Provide the [X, Y] coordinate of the cell's center where the given text is located.  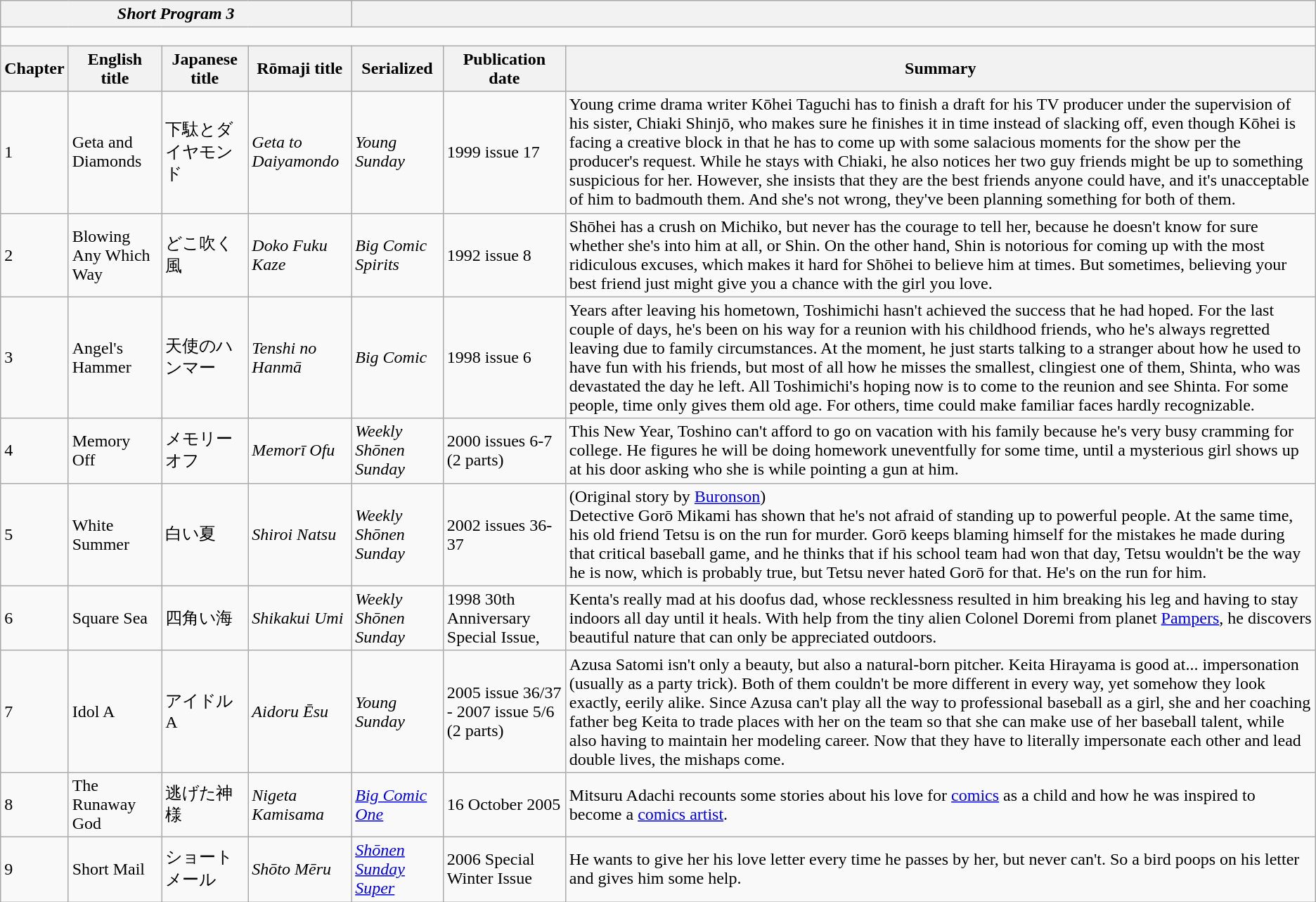
2000 issues 6-7 (2 parts) [504, 451]
Shōnen Sunday Super [398, 869]
どこ吹く風 [205, 255]
Square Sea [115, 618]
Mitsuru Adachi recounts some stories about his love for comics as a child and how he was inspired to become a comics artist. [941, 804]
Doko Fuku Kaze [299, 255]
Big Comic [398, 357]
Chapter [34, 69]
2002 issues 36-37 [504, 534]
Tenshi no Hanmā [299, 357]
He wants to give her his love letter every time he passes by her, but never can't. So a bird poops on his letter and gives him some help. [941, 869]
1999 issue 17 [504, 152]
8 [34, 804]
メモリーオフ [205, 451]
1998 issue 6 [504, 357]
7 [34, 711]
Blowing Any Which Way [115, 255]
1992 issue 8 [504, 255]
1998 30th Anniversary Special Issue, [504, 618]
4 [34, 451]
3 [34, 357]
Nigeta Kamisama [299, 804]
Serialized [398, 69]
English title [115, 69]
四角い海 [205, 618]
2006 Special Winter Issue [504, 869]
Geta to Daiyamondo [299, 152]
2 [34, 255]
天使のハンマー [205, 357]
逃げた神様 [205, 804]
Idol A [115, 711]
Shiroi Natsu [299, 534]
Angel's Hammer [115, 357]
Memorī Ofu [299, 451]
Geta and Diamonds [115, 152]
16 October 2005 [504, 804]
1 [34, 152]
Publication date [504, 69]
Short Program 3 [176, 14]
Rōmaji title [299, 69]
6 [34, 618]
ショートメール [205, 869]
Japanese title [205, 69]
Shikakui Umi [299, 618]
2005 issue 36/37 - 2007 issue 5/6 (2 parts) [504, 711]
Memory Off [115, 451]
アイドルA [205, 711]
Short Mail [115, 869]
Shōto Mēru [299, 869]
9 [34, 869]
Summary [941, 69]
Big Comic One [398, 804]
Aidoru Ēsu [299, 711]
下駄とダイヤモンド [205, 152]
白い夏 [205, 534]
Big Comic Spirits [398, 255]
White Summer [115, 534]
The Runaway God [115, 804]
5 [34, 534]
